From the cell containing the given text, extract its center point as [X, Y] coordinate. 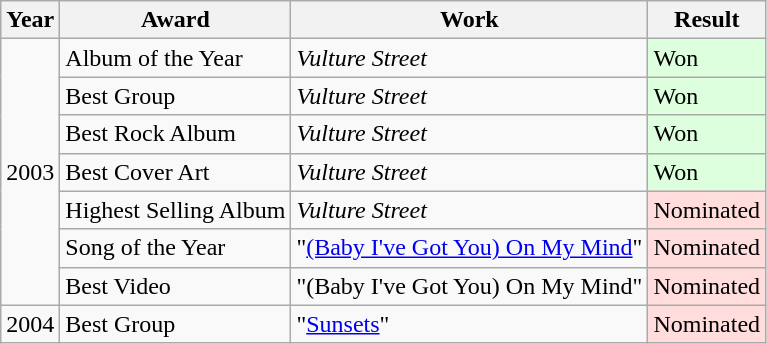
2004 [30, 324]
Award [176, 20]
Best Video [176, 286]
2003 [30, 172]
Year [30, 20]
"Sunsets" [470, 324]
Best Cover Art [176, 172]
Best Rock Album [176, 134]
Highest Selling Album [176, 210]
Song of the Year [176, 248]
Album of the Year [176, 58]
Result [707, 20]
Work [470, 20]
